Return [X, Y] of the center of cell containing provided text 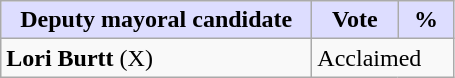
Vote [355, 20]
% [426, 20]
Acclaimed [383, 58]
Deputy mayoral candidate [156, 20]
Lori Burtt (X) [156, 58]
